Output the (x, y) coordinate of the center of the cell containing the given text.  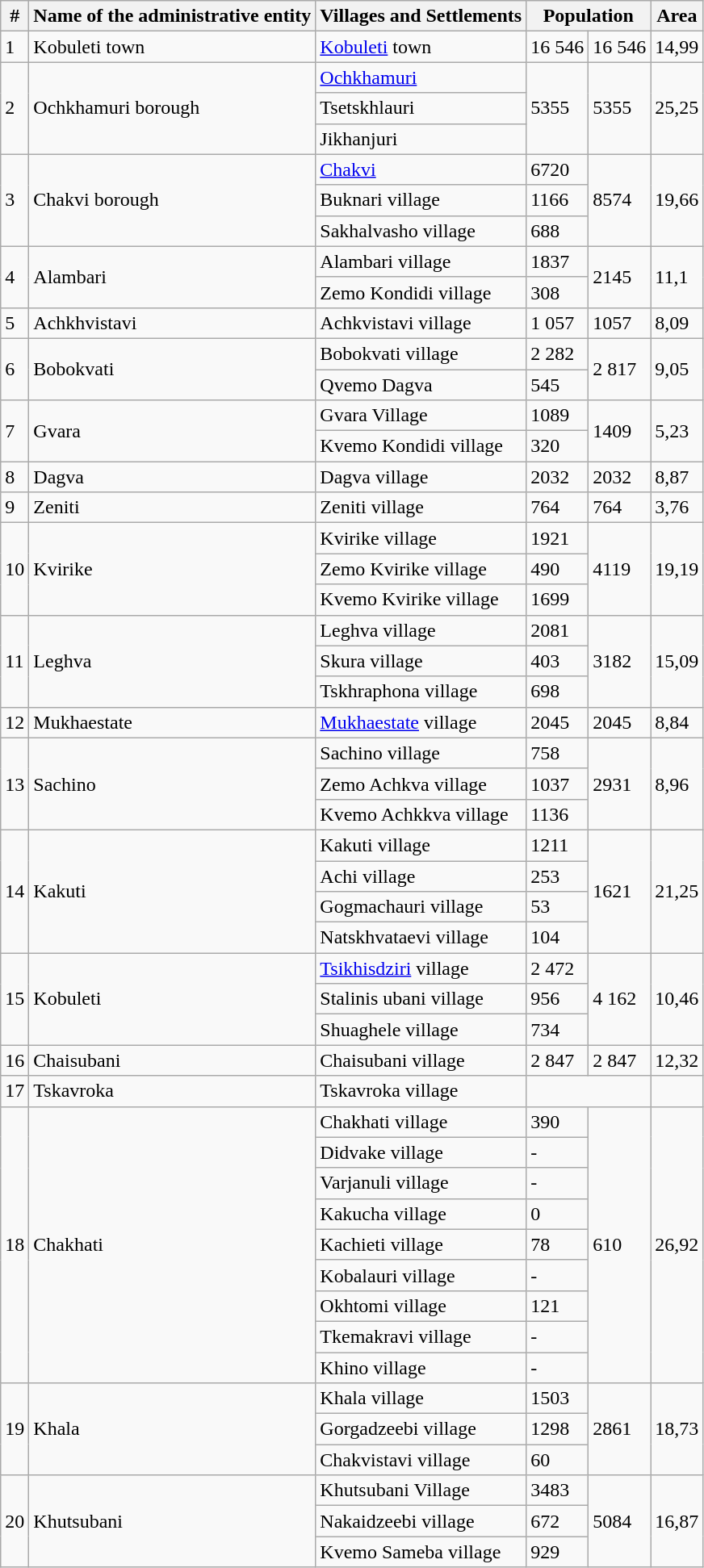
18,73 (677, 1429)
8,96 (677, 784)
2861 (620, 1429)
2 472 (557, 968)
Gorgadzeebi village (421, 1429)
Shuaghele village (421, 1030)
Gvara (173, 431)
Chakvi borough (173, 200)
1089 (557, 416)
2 817 (620, 369)
8,09 (677, 323)
8,87 (677, 477)
1136 (557, 814)
Kvemo Kondidi village (421, 446)
1211 (557, 845)
13 (15, 784)
Villages and Settlements (421, 16)
2145 (620, 277)
Khutsubani Village (421, 1491)
121 (557, 1306)
20 (15, 1521)
10 (15, 569)
Nakaidzeebi village (421, 1521)
4 (15, 277)
19,66 (677, 200)
Chakvistavi village (421, 1460)
Zemo Kondidi village (421, 292)
6720 (557, 169)
Buknari village (421, 200)
2 (15, 108)
Chakhati (173, 1244)
1621 (620, 891)
956 (557, 999)
Achkvistavi village (421, 323)
8 (15, 477)
15,09 (677, 661)
1837 (557, 261)
Kobalauri village (421, 1275)
104 (557, 938)
15 (15, 999)
25,25 (677, 108)
253 (557, 876)
Zeniti (173, 508)
Kvemo Kvirike village (421, 600)
1699 (557, 600)
490 (557, 569)
758 (557, 753)
Kobuleti (173, 999)
Kachieti village (421, 1244)
2931 (620, 784)
17 (15, 1091)
Chaisubani (173, 1060)
Leghva (173, 661)
5,23 (677, 431)
403 (557, 661)
Gogmachauri village (421, 907)
5 (15, 323)
390 (557, 1122)
11,1 (677, 277)
Achi village (421, 876)
Tsetskhlauri (421, 108)
2081 (557, 630)
Name of the administrative entity (173, 16)
308 (557, 292)
8,84 (677, 722)
Sakhalvasho village (421, 231)
1057 (620, 323)
14 (15, 891)
Khala (173, 1429)
Kakuti (173, 891)
7 (15, 431)
6 (15, 369)
4119 (620, 569)
1166 (557, 200)
Gvara Village (421, 416)
Ochkhamuri borough (173, 108)
26,92 (677, 1244)
Tskavroka village (421, 1091)
1298 (557, 1429)
Chaisubani village (421, 1060)
3 (15, 200)
545 (557, 385)
688 (557, 231)
Kvirike (173, 569)
Kakucha village (421, 1214)
3,76 (677, 508)
1 057 (557, 323)
Zeniti village (421, 508)
9 (15, 508)
Ochkhamuri (421, 77)
Qvemo Dagva (421, 385)
18 (15, 1244)
Kvemo Sameba village (421, 1552)
672 (557, 1521)
1409 (620, 431)
14,99 (677, 47)
19 (15, 1429)
4 162 (620, 999)
Mukhaestate (173, 722)
1 (15, 47)
8574 (620, 200)
60 (557, 1460)
Kakuti village (421, 845)
19,19 (677, 569)
Stalinis ubani village (421, 999)
2 282 (557, 353)
10,46 (677, 999)
Chakvi (421, 169)
Sachino (173, 784)
Zemo Achkva village (421, 784)
12 (15, 722)
Khala village (421, 1399)
53 (557, 907)
Khino village (421, 1368)
9,05 (677, 369)
Achkhvistavi (173, 323)
78 (557, 1244)
12,32 (677, 1060)
Alambari (173, 277)
Skura village (421, 661)
Area (677, 16)
Population (589, 16)
Dagva village (421, 477)
Dagva (173, 477)
320 (557, 446)
Tkemakravi village (421, 1336)
929 (557, 1552)
Chakhati village (421, 1122)
0 (557, 1214)
# (15, 16)
Alambari village (421, 261)
Tsikhisdziri village (421, 968)
698 (557, 692)
21,25 (677, 891)
Sachino village (421, 753)
1037 (557, 784)
1921 (557, 538)
16 (15, 1060)
Zemo Kvirike village (421, 569)
16,87 (677, 1521)
5084 (620, 1521)
11 (15, 661)
Varjanuli village (421, 1183)
Bobokvati village (421, 353)
734 (557, 1030)
3483 (557, 1491)
Okhtomi village (421, 1306)
Tskhraphona village (421, 692)
Khutsubani (173, 1521)
Kvemo Achkkva village (421, 814)
1503 (557, 1399)
Leghva village (421, 630)
Mukhaestate village (421, 722)
Bobokvati (173, 369)
610 (620, 1244)
Natskhvataevi village (421, 938)
3182 (620, 661)
Tskavroka (173, 1091)
Kvirike village (421, 538)
Didvake village (421, 1152)
Jikhanjuri (421, 139)
